Return (X, Y) of the center of cell containing provided text 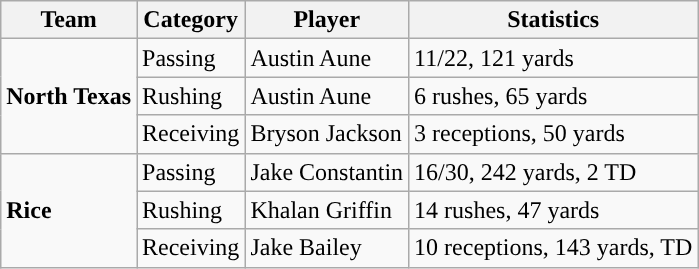
11/22, 121 yards (554, 58)
Rice (69, 210)
Jake Bailey (327, 248)
16/30, 242 yards, 2 TD (554, 172)
Khalan Griffin (327, 210)
Team (69, 20)
Player (327, 20)
North Texas (69, 96)
10 receptions, 143 yards, TD (554, 248)
Statistics (554, 20)
3 receptions, 50 yards (554, 134)
14 rushes, 47 yards (554, 210)
Bryson Jackson (327, 134)
Jake Constantin (327, 172)
Category (190, 20)
6 rushes, 65 yards (554, 96)
